Pinpoint the cell where the given text exists, returning its (X, Y) midpoint coordinate. 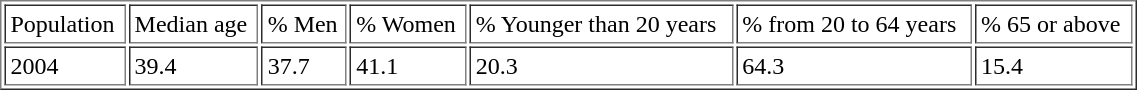
% Men (305, 24)
Median age (194, 24)
% from 20 to 64 years (854, 24)
% 65 or above (1054, 24)
Population (64, 24)
2004 (64, 66)
% Women (408, 24)
20.3 (602, 66)
41.1 (408, 66)
37.7 (305, 66)
% Younger than 20 years (602, 24)
64.3 (854, 66)
39.4 (194, 66)
15.4 (1054, 66)
